Extract the (x, y) coordinate from the center of the cell holding the provided text.  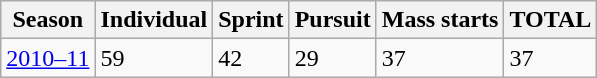
Individual (154, 20)
Pursuit (332, 20)
59 (154, 58)
29 (332, 58)
Season (48, 20)
2010–11 (48, 58)
42 (251, 58)
Mass starts (440, 20)
Sprint (251, 20)
TOTAL (550, 20)
